Detect which cell encompasses the target text, then output its (x, y) center coordinate. 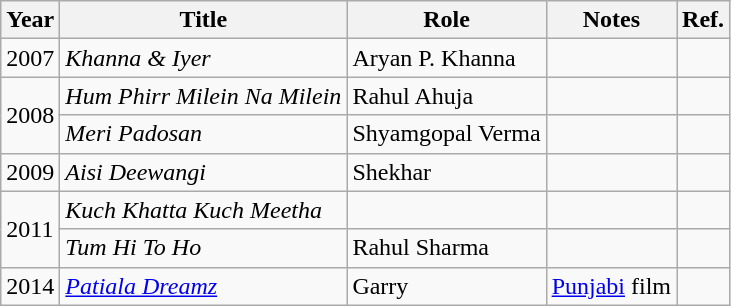
Notes (611, 20)
2009 (30, 172)
Patiala Dreamz (204, 286)
Shekhar (446, 172)
Aisi Deewangi (204, 172)
Shyamgopal Verma (446, 134)
Kuch Khatta Kuch Meetha (204, 210)
Garry (446, 286)
Ref. (704, 20)
Rahul Sharma (446, 248)
Hum Phirr Milein Na Milein (204, 96)
2011 (30, 229)
Tum Hi To Ho (204, 248)
2008 (30, 115)
2014 (30, 286)
Khanna & Iyer (204, 58)
Rahul Ahuja (446, 96)
Punjabi film (611, 286)
Year (30, 20)
Aryan P. Khanna (446, 58)
Meri Padosan (204, 134)
2007 (30, 58)
Role (446, 20)
Title (204, 20)
